Provide the [X, Y] coordinate of the cell's center where the given text is located.  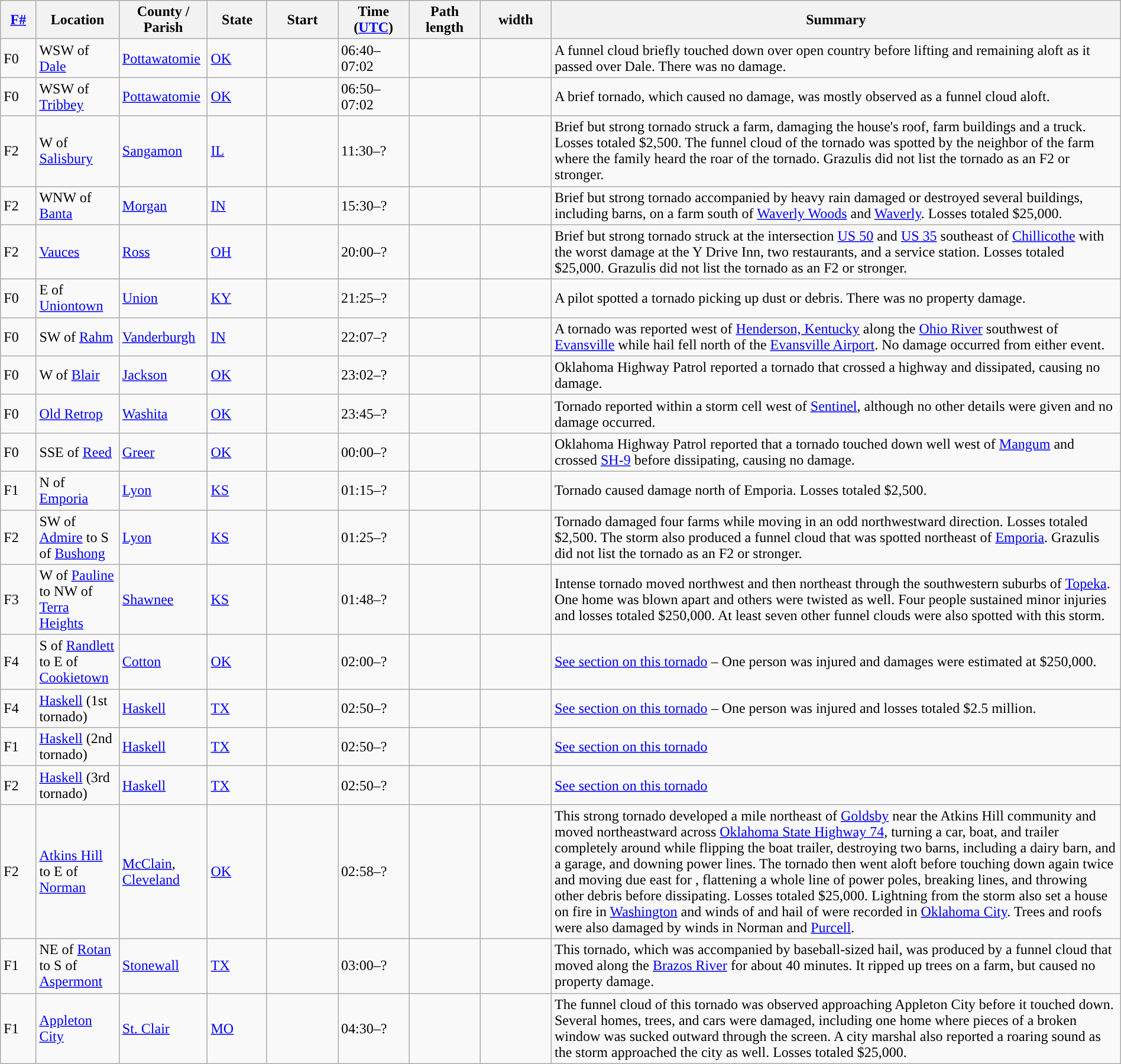
Haskell (2nd tornado) [77, 747]
Haskell (1st tornado) [77, 708]
Jackson [163, 375]
Ross [163, 252]
WSW of Tribbey [77, 97]
21:25–? [374, 298]
Washita [163, 414]
OH [237, 252]
A funnel cloud briefly touched down over open country before lifting and remaining aloft as it passed over Dale. There was no damage. [836, 58]
WNW of Banta [77, 206]
15:30–? [374, 206]
St. Clair [163, 1029]
Haskell (3rd tornado) [77, 785]
Time (UTC) [374, 20]
02:58–? [374, 871]
W of Salisbury [77, 151]
KY [237, 298]
Appleton City [77, 1029]
Atkins Hill to E of Norman [77, 871]
W of Pauline to NW of Terra Heights [77, 599]
A pilot spotted a tornado picking up dust or debris. There was no property damage. [836, 298]
F3 [18, 599]
N of Emporia [77, 491]
Sangamon [163, 151]
SW of Rahm [77, 337]
04:30–? [374, 1029]
See section on this tornado – One person was injured and losses totaled $2.5 million. [836, 708]
Vanderburgh [163, 337]
23:02–? [374, 375]
Greer [163, 452]
02:00–? [374, 662]
F# [18, 20]
Oklahoma Highway Patrol reported a tornado that crossed a highway and dissipated, causing no damage. [836, 375]
S of Randlett to E of Cookietown [77, 662]
Stonewall [163, 966]
Path length [445, 20]
IL [237, 151]
01:15–? [374, 491]
See section on this tornado – One person was injured and damages were estimated at $250,000. [836, 662]
Start [302, 20]
E of Uniontown [77, 298]
Vauces [77, 252]
W of Blair [77, 375]
06:50–07:02 [374, 97]
WSW of Dale [77, 58]
00:00–? [374, 452]
NE of Rotan to S of Aspermont [77, 966]
Tornado reported within a storm cell west of Sentinel, although no other details were given and no damage occurred. [836, 414]
Location [77, 20]
Tornado caused damage north of Emporia. Losses totaled $2,500. [836, 491]
Summary [836, 20]
11:30–? [374, 151]
22:07–? [374, 337]
County / Parish [163, 20]
Morgan [163, 206]
Oklahoma Highway Patrol reported that a tornado touched down well west of Mangum and crossed SH-9 before dissipating, causing no damage. [836, 452]
20:00–? [374, 252]
A brief tornado, which caused no damage, was mostly observed as a funnel cloud aloft. [836, 97]
Shawnee [163, 599]
SW of Admire to S of Bushong [77, 537]
Union [163, 298]
MO [237, 1029]
State [237, 20]
01:48–? [374, 599]
03:00–? [374, 966]
06:40–07:02 [374, 58]
Cotton [163, 662]
23:45–? [374, 414]
McClain, Cleveland [163, 871]
width [516, 20]
Old Retrop [77, 414]
01:25–? [374, 537]
SSE of Reed [77, 452]
